For the text-containing cell, return its midpoint in [x, y] coordinate format. 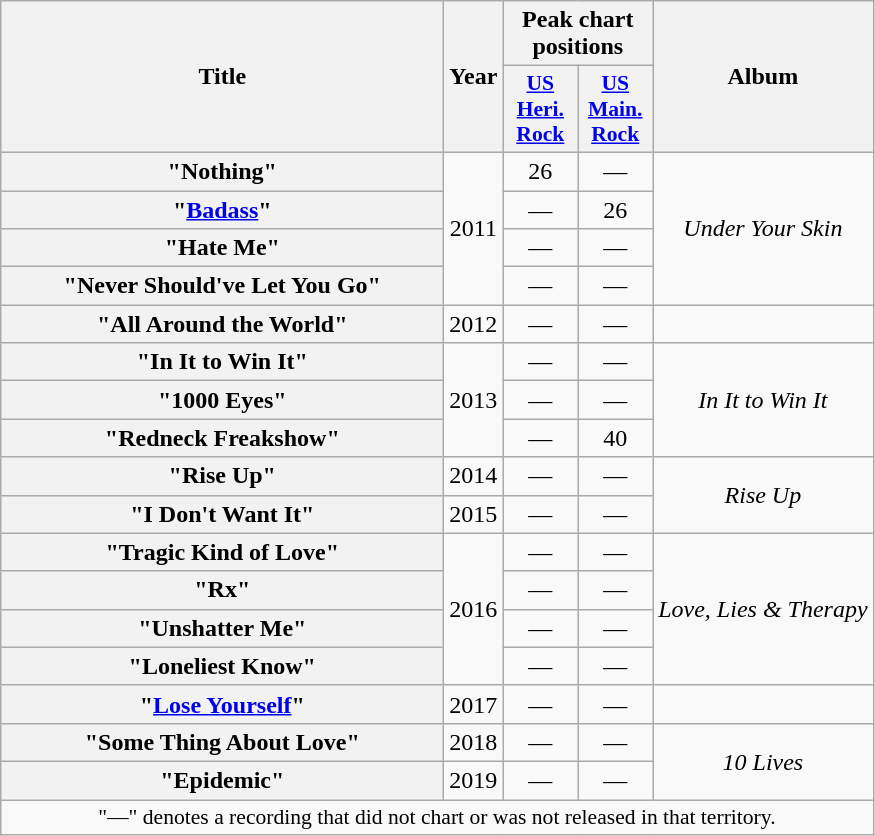
"Some Thing About Love" [222, 742]
"In It to Win It" [222, 362]
Under Your Skin [763, 228]
"—" denotes a recording that did not chart or was not released in that territory. [437, 818]
40 [616, 438]
"Hate Me" [222, 248]
Love, Lies & Therapy [763, 609]
"Redneck Freakshow" [222, 438]
2019 [474, 780]
2016 [474, 609]
"Rx" [222, 590]
"Never Should've Let You Go" [222, 286]
"Badass" [222, 209]
2013 [474, 400]
10 Lives [763, 761]
2017 [474, 704]
2014 [474, 476]
"Unshatter Me" [222, 628]
2012 [474, 324]
"Epidemic" [222, 780]
2011 [474, 228]
"Rise Up" [222, 476]
USHeri.Rock [540, 110]
"Loneliest Know" [222, 666]
"1000 Eyes" [222, 400]
USMain.Rock [616, 110]
"I Don't Want It" [222, 514]
"Tragic Kind of Love" [222, 552]
In It to Win It [763, 400]
Title [222, 77]
"Lose Yourself" [222, 704]
Year [474, 77]
"All Around the World" [222, 324]
"Nothing" [222, 171]
2018 [474, 742]
Peak chart positions [578, 34]
Rise Up [763, 495]
Album [763, 77]
2015 [474, 514]
